Determine the (x, y) coordinate at the center of the cell enclosing the given text.  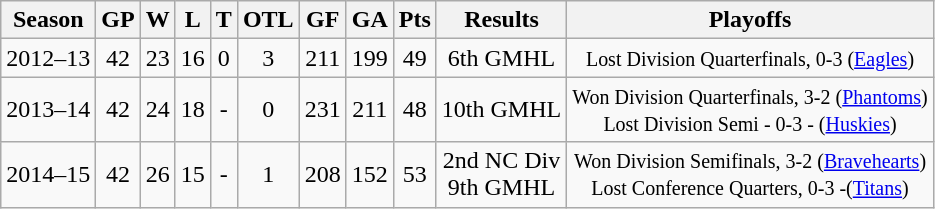
GF (322, 20)
53 (414, 174)
Pts (414, 20)
231 (322, 110)
GP (118, 20)
2013–14 (48, 110)
49 (414, 58)
L (192, 20)
1 (268, 174)
2nd NC Div9th GMHL (501, 174)
2012–13 (48, 58)
199 (370, 58)
Playoffs (750, 20)
18 (192, 110)
Won Division Quarterfinals, 3-2 (Phantoms)Lost Division Semi - 0-3 - (Huskies) (750, 110)
24 (158, 110)
Results (501, 20)
15 (192, 174)
Season (48, 20)
26 (158, 174)
152 (370, 174)
2014–15 (48, 174)
23 (158, 58)
Lost Division Quarterfinals, 0-3 (Eagles) (750, 58)
3 (268, 58)
10th GMHL (501, 110)
48 (414, 110)
Won Division Semifinals, 3-2 (Bravehearts)Lost Conference Quarters, 0-3 -(Titans) (750, 174)
OTL (268, 20)
16 (192, 58)
208 (322, 174)
6th GMHL (501, 58)
W (158, 20)
T (224, 20)
GA (370, 20)
